From the cell containing the given text, extract its center point as [x, y] coordinate. 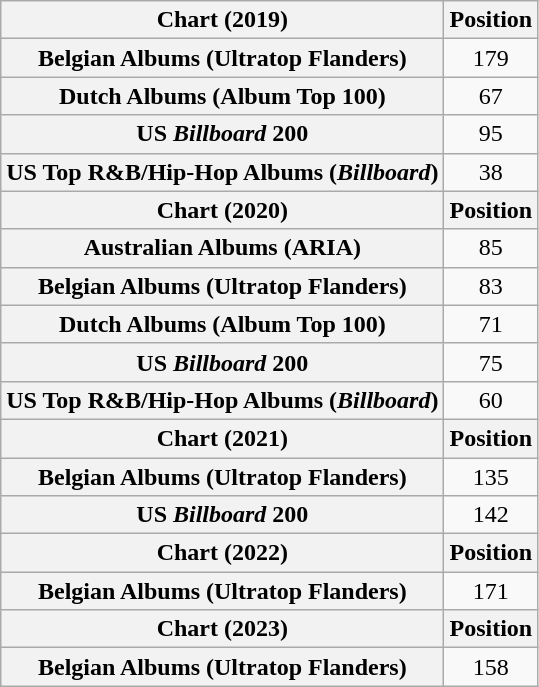
171 [491, 591]
60 [491, 400]
Chart (2021) [222, 438]
Chart (2019) [222, 20]
158 [491, 667]
Chart (2022) [222, 553]
85 [491, 248]
Australian Albums (ARIA) [222, 248]
Chart (2023) [222, 629]
75 [491, 362]
67 [491, 96]
83 [491, 286]
Chart (2020) [222, 210]
71 [491, 324]
38 [491, 172]
179 [491, 58]
142 [491, 515]
95 [491, 134]
135 [491, 477]
